Capture the cell that displays the provided text and extract its (X, Y) central coordinate. 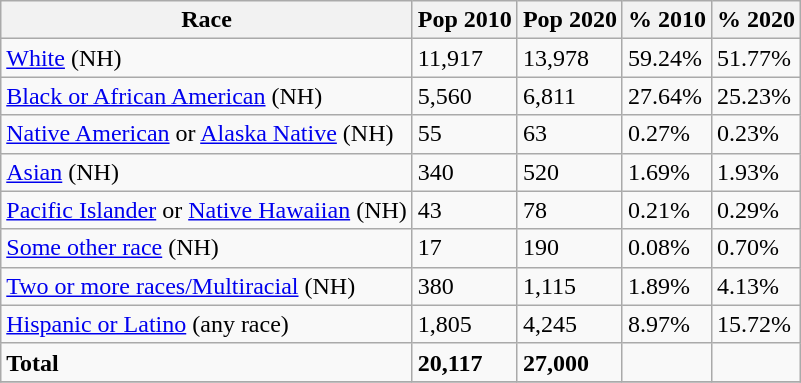
27.64% (666, 96)
Total (207, 362)
Native American or Alaska Native (NH) (207, 134)
43 (464, 210)
Pacific Islander or Native Hawaiian (NH) (207, 210)
55 (464, 134)
190 (570, 248)
0.29% (756, 210)
78 (570, 210)
5,560 (464, 96)
White (NH) (207, 58)
Asian (NH) (207, 172)
520 (570, 172)
Race (207, 20)
51.77% (756, 58)
4,245 (570, 324)
1,115 (570, 286)
59.24% (666, 58)
27,000 (570, 362)
13,978 (570, 58)
Hispanic or Latino (any race) (207, 324)
380 (464, 286)
340 (464, 172)
% 2010 (666, 20)
Some other race (NH) (207, 248)
1.93% (756, 172)
15.72% (756, 324)
1.89% (666, 286)
Two or more races/Multiracial (NH) (207, 286)
1.69% (666, 172)
Black or African American (NH) (207, 96)
11,917 (464, 58)
25.23% (756, 96)
8.97% (666, 324)
63 (570, 134)
17 (464, 248)
0.23% (756, 134)
1,805 (464, 324)
Pop 2020 (570, 20)
6,811 (570, 96)
0.70% (756, 248)
0.21% (666, 210)
0.08% (666, 248)
Pop 2010 (464, 20)
% 2020 (756, 20)
0.27% (666, 134)
20,117 (464, 362)
4.13% (756, 286)
